Determine the [X, Y] coordinate at the center of the cell enclosing the given text.  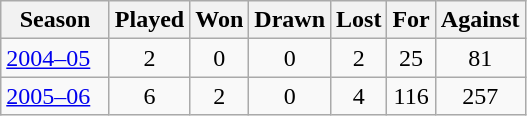
Drawn [290, 20]
257 [480, 96]
6 [149, 96]
116 [411, 96]
2005–06 [56, 96]
Season [56, 20]
Lost [359, 20]
81 [480, 58]
For [411, 20]
4 [359, 96]
Won [220, 20]
25 [411, 58]
Against [480, 20]
2004–05 [56, 58]
Played [149, 20]
